For the text-containing cell, return its midpoint in (X, Y) coordinate format. 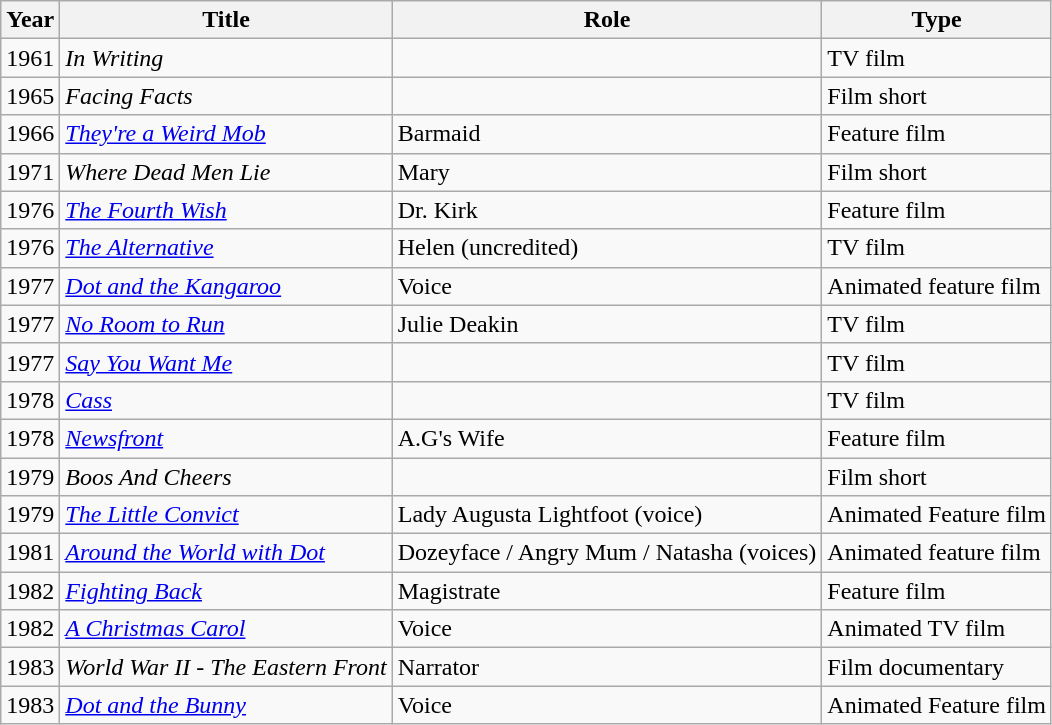
Julie Deakin (607, 324)
Year (30, 20)
Facing Facts (226, 96)
The Fourth Wish (226, 210)
Dot and the Kangaroo (226, 286)
World War II - The Eastern Front (226, 667)
1981 (30, 553)
Role (607, 20)
Lady Augusta Lightfoot (voice) (607, 515)
The Little Convict (226, 515)
1966 (30, 134)
1971 (30, 172)
Film documentary (937, 667)
Where Dead Men Lie (226, 172)
Type (937, 20)
Dr. Kirk (607, 210)
Say You Want Me (226, 362)
Mary (607, 172)
Dot and the Bunny (226, 705)
1965 (30, 96)
No Room to Run (226, 324)
They're a Weird Mob (226, 134)
Cass (226, 400)
Barmaid (607, 134)
Newsfront (226, 438)
Boos And Cheers (226, 477)
Title (226, 20)
Animated TV film (937, 629)
Fighting Back (226, 591)
The Alternative (226, 248)
1961 (30, 58)
Magistrate (607, 591)
In Writing (226, 58)
Dozeyface / Angry Mum / Natasha (voices) (607, 553)
A Christmas Carol (226, 629)
Helen (uncredited) (607, 248)
Around the World with Dot (226, 553)
A.G's Wife (607, 438)
Narrator (607, 667)
